Provide the [x, y] coordinate of the cell's center where the given text is located.  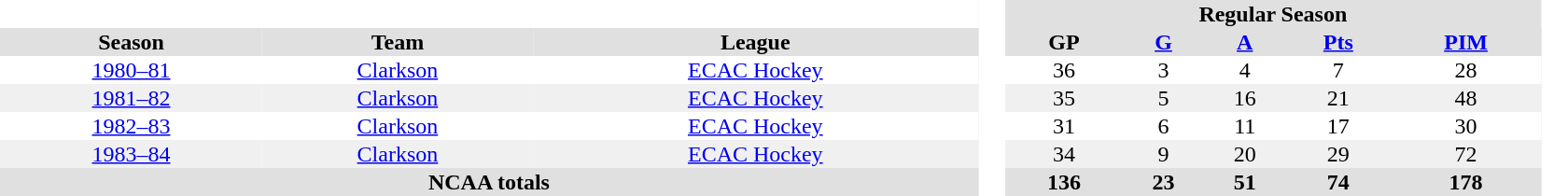
35 [1064, 98]
7 [1338, 70]
28 [1465, 70]
29 [1338, 154]
30 [1465, 126]
Regular Season [1273, 14]
31 [1064, 126]
4 [1245, 70]
Pts [1338, 42]
9 [1163, 154]
3 [1163, 70]
5 [1163, 98]
20 [1245, 154]
1980–81 [131, 70]
21 [1338, 98]
A [1245, 42]
16 [1245, 98]
48 [1465, 98]
League [756, 42]
NCAA totals [489, 182]
6 [1163, 126]
1981–82 [131, 98]
11 [1245, 126]
GP [1064, 42]
136 [1064, 182]
17 [1338, 126]
36 [1064, 70]
74 [1338, 182]
51 [1245, 182]
1982–83 [131, 126]
23 [1163, 182]
72 [1465, 154]
Team [398, 42]
1983–84 [131, 154]
G [1163, 42]
Season [131, 42]
178 [1465, 182]
34 [1064, 154]
PIM [1465, 42]
